Return [x, y] of the center of cell containing provided text 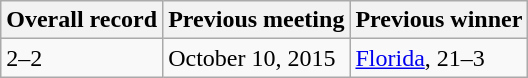
Previous winner [439, 20]
2–2 [82, 58]
Previous meeting [256, 20]
Florida, 21–3 [439, 58]
October 10, 2015 [256, 58]
Overall record [82, 20]
